Search for the cell housing the specified text and yield its [x, y] center coordinate. 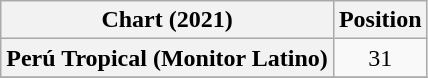
Chart (2021) [168, 20]
Perú Tropical (Monitor Latino) [168, 58]
31 [380, 58]
Position [380, 20]
